Find where the given text appears and provide that cell's center as (X, Y) coordinate. 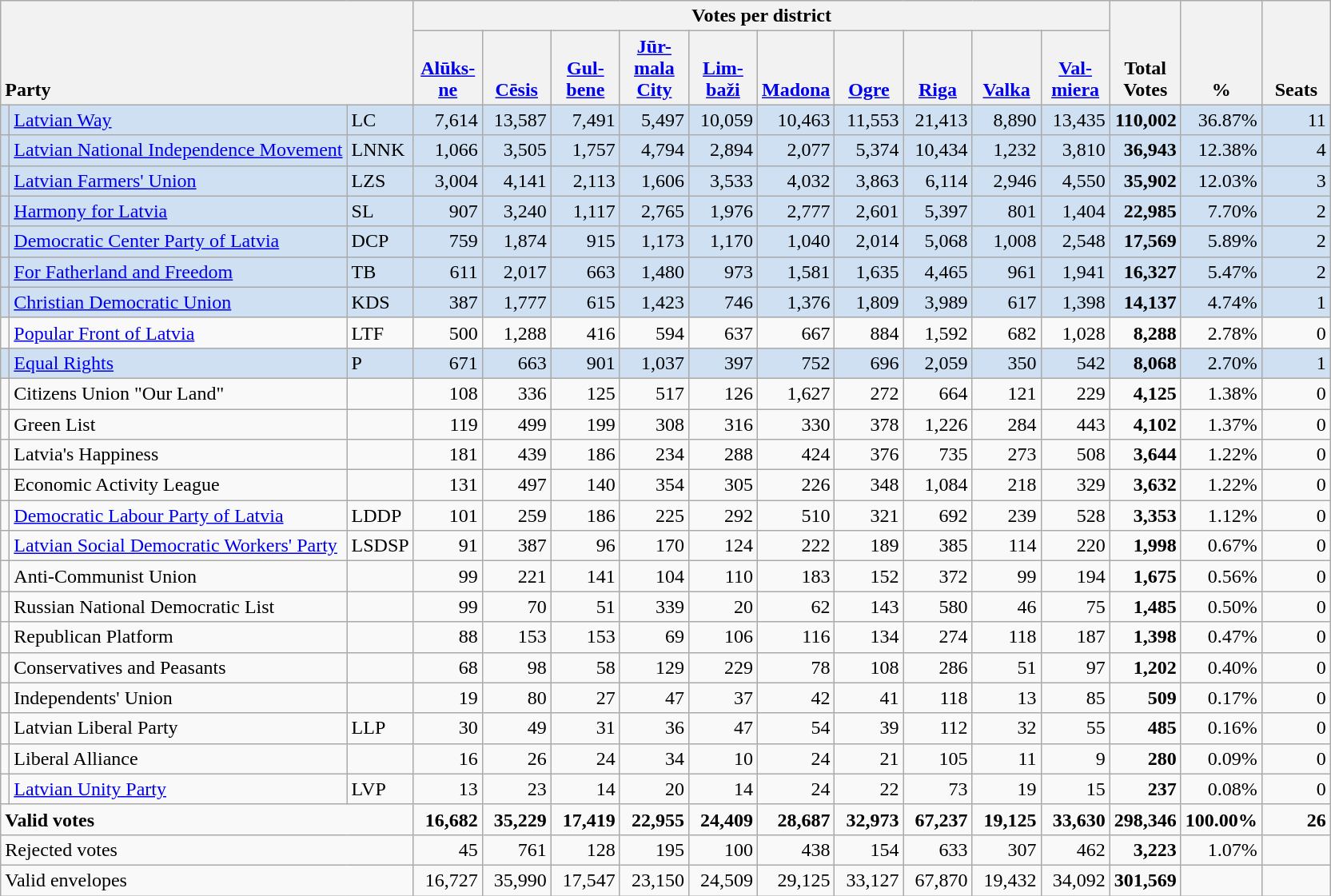
3,240 (516, 211)
4,550 (1075, 181)
0.56% (1221, 576)
33,127 (869, 880)
68 (448, 667)
1,170 (723, 241)
Latvian National Independence Movement (178, 150)
78 (795, 667)
LDDP (381, 516)
Conservatives and Peasants (178, 667)
0.08% (1221, 789)
34 (654, 759)
961 (1006, 272)
Madona (795, 68)
664 (938, 393)
10,463 (795, 120)
397 (723, 363)
101 (448, 516)
Valka (1006, 68)
116 (795, 637)
55 (1075, 728)
8,068 (1145, 363)
100 (723, 850)
199 (585, 424)
23 (516, 789)
36 (654, 728)
1,777 (516, 302)
10,434 (938, 150)
280 (1145, 759)
330 (795, 424)
131 (448, 485)
Independents' Union (178, 698)
1,084 (938, 485)
Jūr- mala City (654, 68)
Latvian Liberal Party (178, 728)
Latvia's Happiness (178, 455)
34,092 (1075, 880)
2,017 (516, 272)
2,548 (1075, 241)
98 (516, 667)
75 (1075, 607)
1.38% (1221, 393)
Cēsis (516, 68)
128 (585, 850)
5,068 (938, 241)
7.70% (1221, 211)
11,553 (869, 120)
110,002 (1145, 120)
112 (938, 728)
226 (795, 485)
14,137 (1145, 302)
4,141 (516, 181)
35,902 (1145, 181)
7,614 (448, 120)
735 (938, 455)
1,635 (869, 272)
8,890 (1006, 120)
21 (869, 759)
2,894 (723, 150)
100.00% (1221, 819)
Valid envelopes (207, 880)
1,008 (1006, 241)
3,810 (1075, 150)
49 (516, 728)
1,173 (654, 241)
12.38% (1221, 150)
32,973 (869, 819)
329 (1075, 485)
125 (585, 393)
3,223 (1145, 850)
8,288 (1145, 333)
24,409 (723, 819)
23,150 (654, 880)
85 (1075, 698)
TB (381, 272)
22,985 (1145, 211)
12.03% (1221, 181)
462 (1075, 850)
6,114 (938, 181)
41 (869, 698)
2.70% (1221, 363)
221 (516, 576)
4,794 (654, 150)
Latvian Way (178, 120)
2,601 (869, 211)
443 (1075, 424)
1,480 (654, 272)
Democratic Labour Party of Latvia (178, 516)
339 (654, 607)
3,644 (1145, 455)
Liberal Alliance (178, 759)
Total Votes (1145, 53)
497 (516, 485)
10 (723, 759)
273 (1006, 455)
321 (869, 516)
62 (795, 607)
580 (938, 607)
Party (207, 53)
Ogre (869, 68)
181 (448, 455)
308 (654, 424)
154 (869, 850)
30 (448, 728)
5,374 (869, 150)
0.17% (1221, 698)
129 (654, 667)
3,632 (1145, 485)
80 (516, 698)
126 (723, 393)
1,423 (654, 302)
439 (516, 455)
307 (1006, 850)
141 (585, 576)
36,943 (1145, 150)
292 (723, 516)
LC (381, 120)
884 (869, 333)
Rejected votes (207, 850)
1,232 (1006, 150)
Gul- bene (585, 68)
424 (795, 455)
0.67% (1221, 546)
28,687 (795, 819)
3,505 (516, 150)
39 (869, 728)
438 (795, 850)
17,419 (585, 819)
617 (1006, 302)
67,870 (938, 880)
416 (585, 333)
Citizens Union "Our Land" (178, 393)
378 (869, 424)
Latvian Unity Party (178, 789)
17,547 (585, 880)
Seats (1296, 53)
LVP (381, 789)
284 (1006, 424)
2,946 (1006, 181)
1,581 (795, 272)
1.37% (1221, 424)
528 (1075, 516)
35,229 (516, 819)
1,376 (795, 302)
88 (448, 637)
42 (795, 698)
0.09% (1221, 759)
2.78% (1221, 333)
1,809 (869, 302)
36.87% (1221, 120)
DCP (381, 241)
485 (1145, 728)
1,202 (1145, 667)
759 (448, 241)
752 (795, 363)
288 (723, 455)
1,066 (448, 150)
SL (381, 211)
183 (795, 576)
1,028 (1075, 333)
22,955 (654, 819)
218 (1006, 485)
3,989 (938, 302)
13,435 (1075, 120)
96 (585, 546)
611 (448, 272)
54 (795, 728)
110 (723, 576)
27 (585, 698)
761 (516, 850)
2,765 (654, 211)
1.12% (1221, 516)
24,509 (723, 880)
376 (869, 455)
104 (654, 576)
5.89% (1221, 241)
667 (795, 333)
4 (1296, 150)
67,237 (938, 819)
114 (1006, 546)
746 (723, 302)
1,874 (516, 241)
4.74% (1221, 302)
16 (448, 759)
348 (869, 485)
385 (938, 546)
Latvian Social Democratic Workers' Party (178, 546)
17,569 (1145, 241)
1,226 (938, 424)
305 (723, 485)
272 (869, 393)
19,432 (1006, 880)
Riga (938, 68)
0.47% (1221, 637)
Val- miera (1075, 68)
31 (585, 728)
16,727 (448, 880)
1,606 (654, 181)
1,404 (1075, 211)
372 (938, 576)
21,413 (938, 120)
Р (381, 363)
2,077 (795, 150)
1,117 (585, 211)
5.47% (1221, 272)
692 (938, 516)
637 (723, 333)
499 (516, 424)
Popular Front of Latvia (178, 333)
Green List (178, 424)
35,990 (516, 880)
For Fatherland and Freedom (178, 272)
907 (448, 211)
Harmony for Latvia (178, 211)
316 (723, 424)
Latvian Farmers' Union (178, 181)
510 (795, 516)
4,032 (795, 181)
105 (938, 759)
500 (448, 333)
134 (869, 637)
274 (938, 637)
Equal Rights (178, 363)
187 (1075, 637)
15 (1075, 789)
633 (938, 850)
1,941 (1075, 272)
Christian Democratic Union (178, 302)
195 (654, 850)
4,465 (938, 272)
1,040 (795, 241)
3,533 (723, 181)
LSDSP (381, 546)
45 (448, 850)
1,675 (1145, 576)
170 (654, 546)
239 (1006, 516)
KDS (381, 302)
Democratic Center Party of Latvia (178, 241)
19,125 (1006, 819)
3,353 (1145, 516)
121 (1006, 393)
220 (1075, 546)
225 (654, 516)
2,059 (938, 363)
LNNK (381, 150)
Valid votes (207, 819)
9 (1075, 759)
671 (448, 363)
37 (723, 698)
594 (654, 333)
7,491 (585, 120)
16,682 (448, 819)
508 (1075, 455)
97 (1075, 667)
46 (1006, 607)
336 (516, 393)
0.50% (1221, 607)
Anti-Communist Union (178, 576)
509 (1145, 698)
222 (795, 546)
119 (448, 424)
5,497 (654, 120)
22 (869, 789)
1,592 (938, 333)
1,627 (795, 393)
0.16% (1221, 728)
194 (1075, 576)
973 (723, 272)
3,863 (869, 181)
124 (723, 546)
915 (585, 241)
58 (585, 667)
237 (1145, 789)
1,288 (516, 333)
350 (1006, 363)
91 (448, 546)
32 (1006, 728)
354 (654, 485)
1,976 (723, 211)
682 (1006, 333)
73 (938, 789)
615 (585, 302)
4,125 (1145, 393)
286 (938, 667)
152 (869, 576)
189 (869, 546)
301,569 (1145, 880)
1,998 (1145, 546)
10,059 (723, 120)
696 (869, 363)
Lim- baži (723, 68)
29,125 (795, 880)
Votes per district (761, 16)
1.07% (1221, 850)
1,757 (585, 150)
801 (1006, 211)
Republican Platform (178, 637)
517 (654, 393)
Russian National Democratic List (178, 607)
3,004 (448, 181)
69 (654, 637)
33,630 (1075, 819)
0.40% (1221, 667)
143 (869, 607)
106 (723, 637)
2,014 (869, 241)
1,485 (1145, 607)
LTF (381, 333)
1,037 (654, 363)
% (1221, 53)
259 (516, 516)
16,327 (1145, 272)
Alūks- ne (448, 68)
70 (516, 607)
3 (1296, 181)
2,113 (585, 181)
LLP (381, 728)
140 (585, 485)
542 (1075, 363)
2,777 (795, 211)
5,397 (938, 211)
234 (654, 455)
LZS (381, 181)
4,102 (1145, 424)
901 (585, 363)
Economic Activity League (178, 485)
13,587 (516, 120)
298,346 (1145, 819)
